Locate the cell with the specified text and output its (x, y) center coordinate. 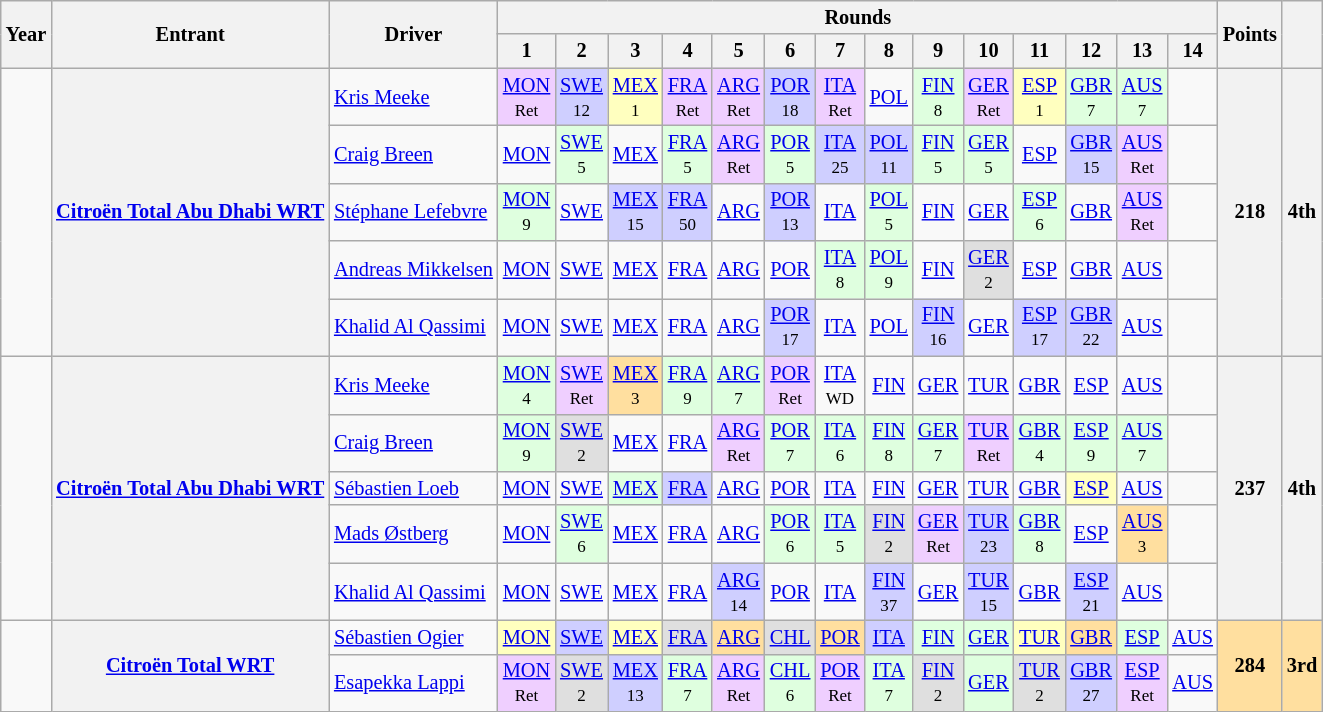
POR5 (790, 154)
Sébastien Loeb (414, 488)
ESP1 (1040, 97)
FRARet (688, 97)
ITAWD (840, 385)
ITA25 (840, 154)
7 (840, 51)
POR7 (790, 443)
CHL (790, 637)
POL5 (889, 212)
Points (1250, 34)
MON4 (526, 385)
GER7 (938, 443)
ESP6 (1040, 212)
Year (26, 34)
1 (526, 51)
Entrant (190, 34)
TUR23 (988, 534)
GBR4 (1040, 443)
TUR2 (1040, 683)
ITA8 (840, 270)
ITA7 (889, 683)
5 (738, 51)
MEX3 (636, 385)
9 (938, 51)
Sébastien Ogier (414, 637)
TUR15 (988, 592)
FRA50 (688, 212)
SWERet (582, 385)
FRA7 (688, 683)
3 (636, 51)
4 (688, 51)
FIN16 (938, 327)
GBR7 (1091, 97)
ITA5 (840, 534)
Andreas Mikkelsen (414, 270)
Mads Østberg (414, 534)
2 (582, 51)
POL9 (889, 270)
MEX13 (636, 683)
8 (889, 51)
14 (1192, 51)
GBR15 (1091, 154)
ESP21 (1091, 592)
GBR22 (1091, 327)
Driver (414, 34)
TURRet (988, 443)
SWE6 (582, 534)
ARG14 (738, 592)
284 (1250, 666)
ITARet (840, 97)
6 (790, 51)
218 (1250, 212)
POR17 (790, 327)
ITA6 (840, 443)
ESP17 (1040, 327)
FRA5 (688, 154)
GER2 (988, 270)
CHL6 (790, 683)
ARG7 (738, 385)
GER5 (988, 154)
11 (1040, 51)
POR6 (790, 534)
237 (1250, 488)
FRA9 (688, 385)
POR18 (790, 97)
MEX1 (636, 97)
Rounds (858, 17)
3rd (1302, 666)
FIN37 (889, 592)
12 (1091, 51)
Stéphane Lefebvre (414, 212)
FIN5 (938, 154)
GBR8 (1040, 534)
AUS3 (1142, 534)
SWE12 (582, 97)
ESP9 (1091, 443)
POR13 (790, 212)
SWE5 (582, 154)
Esapekka Lappi (414, 683)
MEX15 (636, 212)
10 (988, 51)
POL11 (889, 154)
ESPRet (1142, 683)
Citroën Total WRT (190, 666)
GBR27 (1091, 683)
13 (1142, 51)
